Scan for the cell matching the given text and deliver its (x, y) coordinate at center. 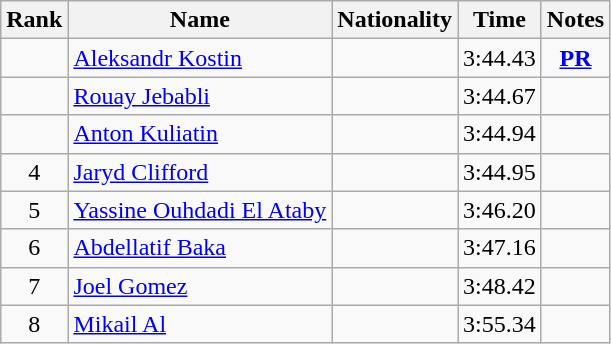
Aleksandr Kostin (200, 58)
Anton Kuliatin (200, 134)
7 (34, 286)
Abdellatif Baka (200, 248)
5 (34, 210)
PR (575, 58)
Mikail Al (200, 324)
3:47.16 (500, 248)
Joel Gomez (200, 286)
3:48.42 (500, 286)
3:55.34 (500, 324)
3:44.67 (500, 96)
3:44.94 (500, 134)
Jaryd Clifford (200, 172)
3:44.95 (500, 172)
Time (500, 20)
Rank (34, 20)
3:46.20 (500, 210)
Rouay Jebabli (200, 96)
Nationality (395, 20)
6 (34, 248)
3:44.43 (500, 58)
8 (34, 324)
Name (200, 20)
Notes (575, 20)
4 (34, 172)
Yassine Ouhdadi El Ataby (200, 210)
